Return [x, y] of the center of cell containing provided text 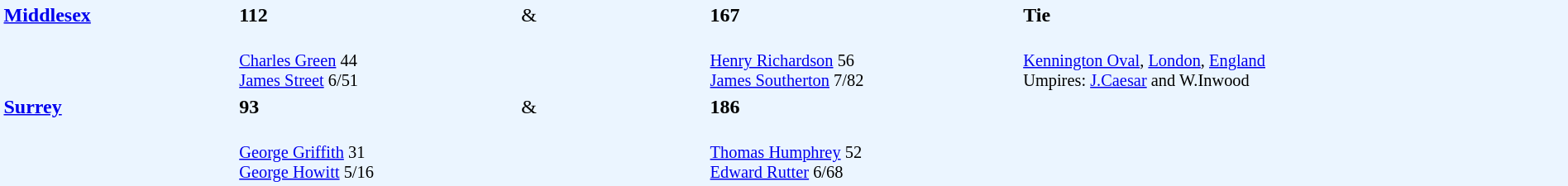
112 [378, 15]
Charles Green 44 James Street 6/51 [378, 61]
186 [864, 107]
167 [864, 15]
93 [378, 107]
George Griffith 31 George Howitt 5/16 [378, 152]
Henry Richardson 56 James Southerton 7/82 [864, 61]
Thomas Humphrey 52 Edward Rutter 6/68 [864, 152]
Middlesex [119, 47]
Surrey [119, 139]
Tie [1293, 15]
Kennington Oval, London, England Umpires: J.Caesar and W.Inwood [1293, 107]
